Extract the [x, y] coordinate from the center of the cell holding the provided text.  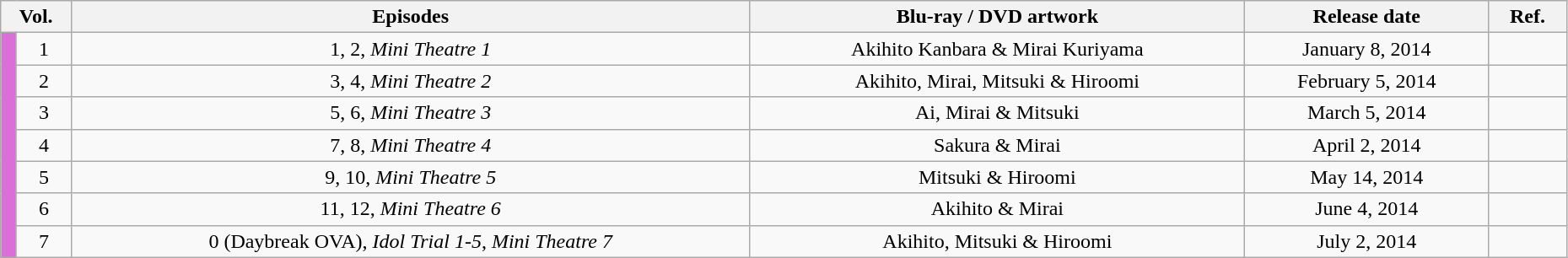
Episodes [411, 17]
March 5, 2014 [1366, 113]
2 [44, 81]
4 [44, 145]
3, 4, Mini Theatre 2 [411, 81]
1 [44, 49]
June 4, 2014 [1366, 209]
April 2, 2014 [1366, 145]
1, 2, Mini Theatre 1 [411, 49]
Sakura & Mirai [997, 145]
Vol. [36, 17]
5 [44, 177]
Mitsuki & Hiroomi [997, 177]
Release date [1366, 17]
Ai, Mirai & Mitsuki [997, 113]
5, 6, Mini Theatre 3 [411, 113]
7, 8, Mini Theatre 4 [411, 145]
January 8, 2014 [1366, 49]
Ref. [1528, 17]
February 5, 2014 [1366, 81]
May 14, 2014 [1366, 177]
3 [44, 113]
Blu-ray / DVD artwork [997, 17]
9, 10, Mini Theatre 5 [411, 177]
6 [44, 209]
11, 12, Mini Theatre 6 [411, 209]
Akihito, Mitsuki & Hiroomi [997, 241]
July 2, 2014 [1366, 241]
0 (Daybreak OVA), Idol Trial 1-5, Mini Theatre 7 [411, 241]
Akihito Kanbara & Mirai Kuriyama [997, 49]
7 [44, 241]
Akihito, Mirai, Mitsuki & Hiroomi [997, 81]
Akihito & Mirai [997, 209]
